Pinpoint the cell where the given text exists, returning its [X, Y] midpoint coordinate. 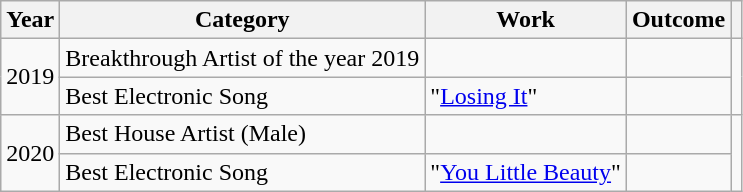
Work [526, 20]
Category [242, 20]
Best House Artist (Male) [242, 134]
"You Little Beauty" [526, 172]
2020 [30, 153]
Outcome [678, 20]
2019 [30, 77]
Year [30, 20]
Breakthrough Artist of the year 2019 [242, 58]
"Losing It" [526, 96]
